Search for the cell housing the specified text and yield its (X, Y) center coordinate. 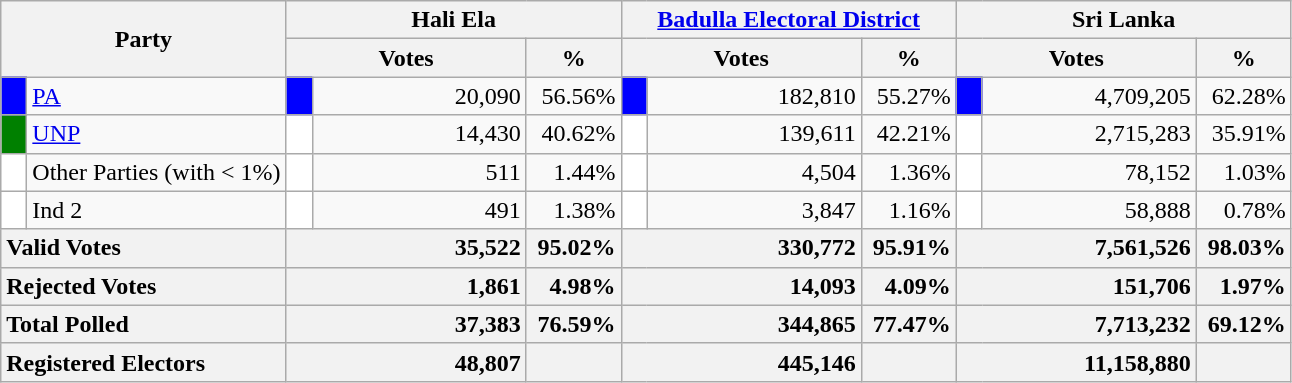
77.47% (908, 324)
35,522 (406, 248)
7,561,526 (1076, 248)
3,847 (754, 210)
40.62% (574, 134)
37,383 (406, 324)
1.38% (574, 210)
344,865 (741, 324)
PA (156, 96)
98.03% (1244, 248)
Badulla Electoral District (788, 20)
42.21% (908, 134)
55.27% (908, 96)
4,709,205 (1089, 96)
14,430 (419, 134)
Total Polled (144, 324)
4.09% (908, 286)
4,504 (754, 172)
14,093 (741, 286)
Valid Votes (144, 248)
11,158,880 (1076, 362)
1,861 (406, 286)
330,772 (741, 248)
58,888 (1089, 210)
56.56% (574, 96)
139,611 (754, 134)
76.59% (574, 324)
511 (419, 172)
445,146 (741, 362)
1.16% (908, 210)
Ind 2 (156, 210)
0.78% (1244, 210)
Hali Ela (454, 20)
1.44% (574, 172)
2,715,283 (1089, 134)
491 (419, 210)
182,810 (754, 96)
UNP (156, 134)
62.28% (1244, 96)
48,807 (406, 362)
151,706 (1076, 286)
1.97% (1244, 286)
Sri Lanka (1124, 20)
95.91% (908, 248)
Party (144, 39)
35.91% (1244, 134)
1.36% (908, 172)
Other Parties (with < 1%) (156, 172)
95.02% (574, 248)
78,152 (1089, 172)
7,713,232 (1076, 324)
20,090 (419, 96)
69.12% (1244, 324)
1.03% (1244, 172)
Registered Electors (144, 362)
4.98% (574, 286)
Rejected Votes (144, 286)
